Extract the [X, Y] coordinate from the center of the cell holding the provided text.  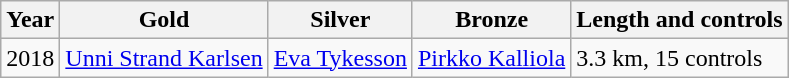
Silver [340, 20]
2018 [30, 58]
Year [30, 20]
Gold [164, 20]
Bronze [491, 20]
Unni Strand Karlsen [164, 58]
Pirkko Kalliola [491, 58]
Eva Tykesson [340, 58]
3.3 km, 15 controls [680, 58]
Length and controls [680, 20]
